For the text-containing cell, return its midpoint in [x, y] coordinate format. 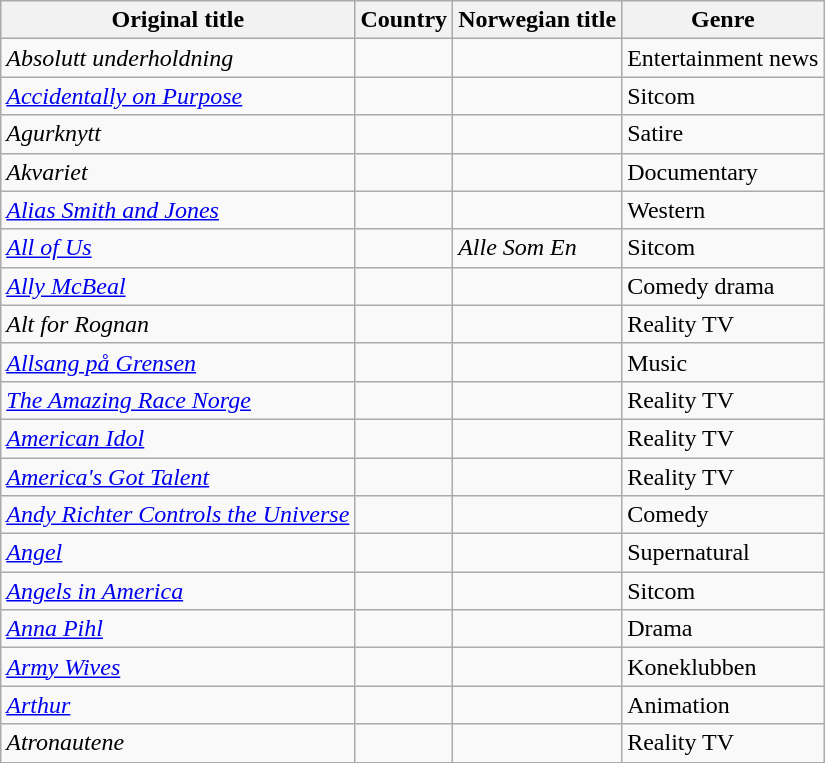
Drama [723, 629]
Documentary [723, 172]
Genre [723, 20]
Anna Pihl [178, 629]
Alle Som En [538, 248]
Country [404, 20]
Comedy drama [723, 286]
The Amazing Race Norge [178, 400]
American Idol [178, 438]
Comedy [723, 515]
Animation [723, 705]
Atronautene [178, 743]
Agurknytt [178, 134]
Ally McBeal [178, 286]
Supernatural [723, 553]
Norwegian title [538, 20]
Satire [723, 134]
Allsang på Grensen [178, 362]
Angels in America [178, 591]
Absolutt underholdning [178, 58]
All of Us [178, 248]
Music [723, 362]
America's Got Talent [178, 477]
Army Wives [178, 667]
Arthur [178, 705]
Entertainment news [723, 58]
Accidentally on Purpose [178, 96]
Angel [178, 553]
Andy Richter Controls the Universe [178, 515]
Original title [178, 20]
Akvariet [178, 172]
Koneklubben [723, 667]
Alt for Rognan [178, 324]
Western [723, 210]
Alias Smith and Jones [178, 210]
